Return the [X, Y] coordinate for the center point of the cell that contains the specified text.  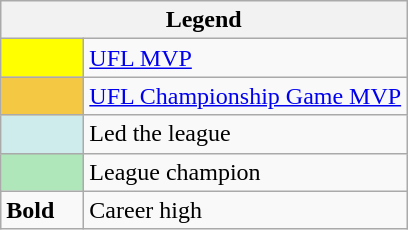
UFL Championship Game MVP [246, 96]
Bold [42, 210]
Career high [246, 210]
League champion [246, 172]
UFL MVP [246, 58]
Led the league [246, 134]
Legend [204, 20]
